Provide the [X, Y] coordinate of the cell's center where the given text is located.  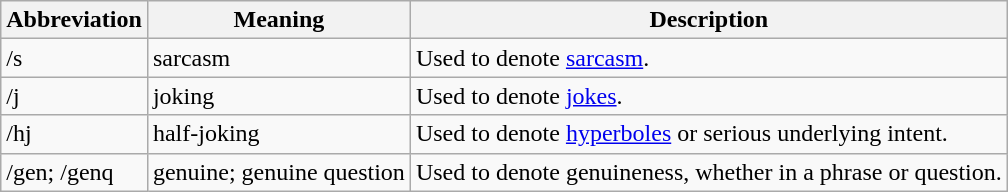
Used to denote jokes. [708, 96]
Used to denote genuineness, whether in a phrase or question. [708, 172]
Used to denote hyperboles or serious underlying intent. [708, 134]
Meaning [278, 20]
/gen; /genq [74, 172]
/s [74, 58]
sarcasm [278, 58]
/hj [74, 134]
Abbreviation [74, 20]
Used to denote sarcasm. [708, 58]
genuine; genuine question [278, 172]
joking [278, 96]
/j [74, 96]
half-joking [278, 134]
Description [708, 20]
